Search for the cell housing the specified text and yield its (x, y) center coordinate. 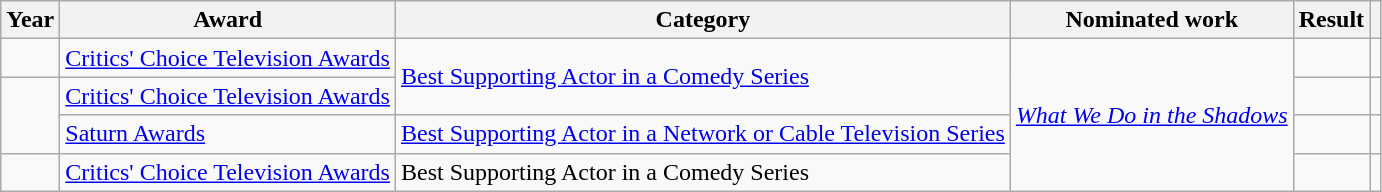
Year (30, 20)
Nominated work (1152, 20)
What We Do in the Shadows (1152, 115)
Award (228, 20)
Result (1331, 20)
Category (702, 20)
Best Supporting Actor in a Network or Cable Television Series (702, 134)
Saturn Awards (228, 134)
